Detect which cell encompasses the target text, then output its (X, Y) center coordinate. 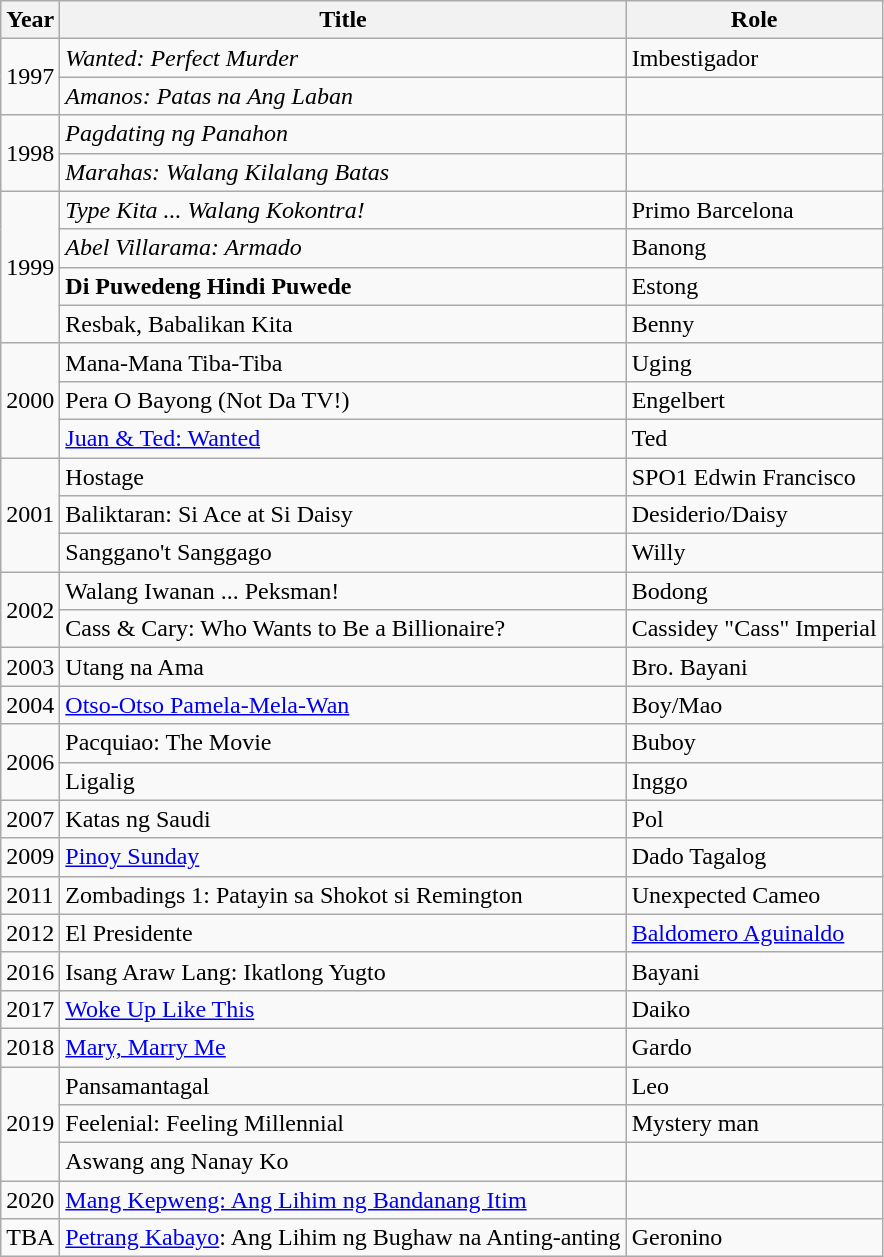
Boy/Mao (754, 705)
Di Puwedeng Hindi Puwede (343, 286)
Uging (754, 362)
Dado Tagalog (754, 857)
2016 (30, 971)
Type Kita ... Walang Kokontra! (343, 210)
Cass & Cary: Who Wants to Be a Billionaire? (343, 629)
1997 (30, 77)
Primo Barcelona (754, 210)
TBA (30, 1238)
2002 (30, 610)
Otso-Otso Pamela-Mela-Wan (343, 705)
Cassidey "Cass" Imperial (754, 629)
Resbak, Babalikan Kita (343, 324)
Imbestigador (754, 58)
Role (754, 20)
Bodong (754, 591)
2003 (30, 667)
Juan & Ted: Wanted (343, 438)
Pagdating ng Panahon (343, 134)
Pansamantagal (343, 1085)
2019 (30, 1123)
2000 (30, 400)
Feelenial: Feeling Millennial (343, 1124)
Wanted: Perfect Murder (343, 58)
Bayani (754, 971)
Daiko (754, 1009)
2007 (30, 819)
Banong (754, 248)
Walang Iwanan ... Peksman! (343, 591)
Pol (754, 819)
Buboy (754, 743)
2020 (30, 1200)
Mary, Marry Me (343, 1047)
Pinoy Sunday (343, 857)
Marahas: Walang Kilalang Batas (343, 172)
Inggo (754, 781)
Benny (754, 324)
2012 (30, 933)
Engelbert (754, 400)
Baliktaran: Si Ace at Si Daisy (343, 515)
Desiderio/Daisy (754, 515)
Geronino (754, 1238)
Baldomero Aguinaldo (754, 933)
Mystery man (754, 1124)
Abel Villarama: Armado (343, 248)
Mana-Mana Tiba-Tiba (343, 362)
1999 (30, 267)
Unexpected Cameo (754, 895)
Ligalig (343, 781)
Isang Araw Lang: Ikatlong Yugto (343, 971)
Bro. Bayani (754, 667)
Katas ng Saudi (343, 819)
Petrang Kabayo: Ang Lihim ng Bughaw na Anting-anting (343, 1238)
Pera O Bayong (Not Da TV!) (343, 400)
Title (343, 20)
Hostage (343, 477)
2001 (30, 515)
Willy (754, 553)
Estong (754, 286)
Zombadings 1: Patayin sa Shokot si Remington (343, 895)
Woke Up Like This (343, 1009)
Year (30, 20)
Aswang ang Nanay Ko (343, 1162)
Leo (754, 1085)
El Presidente (343, 933)
2009 (30, 857)
Ted (754, 438)
2006 (30, 762)
Pacquiao: The Movie (343, 743)
Utang na Ama (343, 667)
1998 (30, 153)
2017 (30, 1009)
2004 (30, 705)
Sanggano't Sanggago (343, 553)
2018 (30, 1047)
2011 (30, 895)
Gardo (754, 1047)
Amanos: Patas na Ang Laban (343, 96)
Mang Kepweng: Ang Lihim ng Bandanang Itim (343, 1200)
SPO1 Edwin Francisco (754, 477)
